Find where the given text appears and provide that cell's center as (x, y) coordinate. 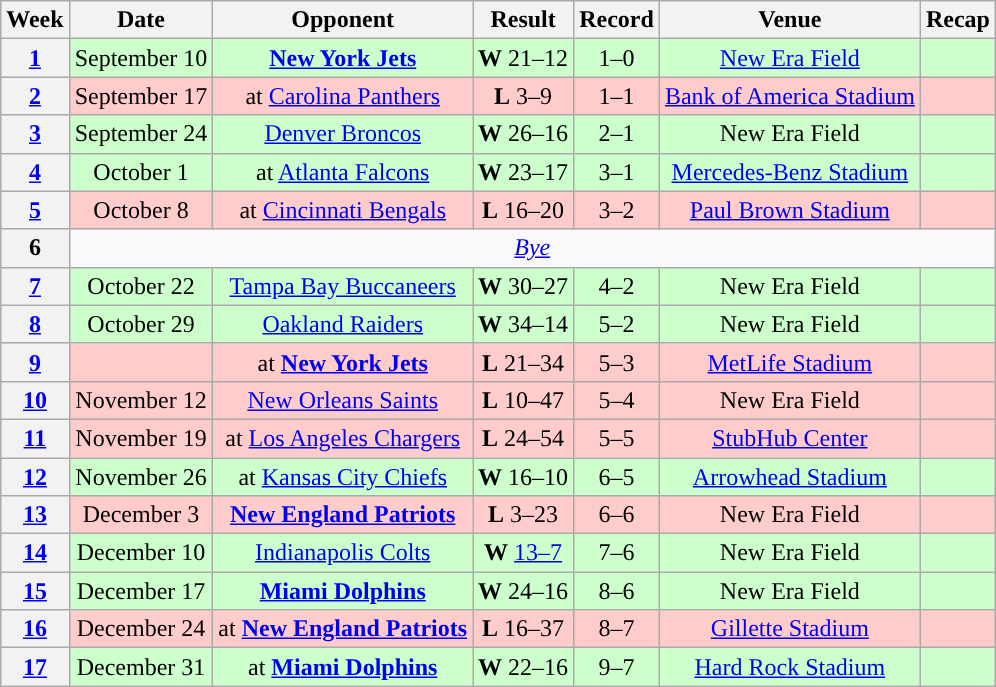
W 26–16 (524, 134)
4–2 (617, 286)
Recap (958, 20)
September 10 (141, 58)
11 (35, 438)
W 22–16 (524, 667)
3–2 (617, 210)
December 10 (141, 553)
Bank of America Stadium (790, 96)
New York Jets (343, 58)
13 (35, 515)
December 17 (141, 591)
Hard Rock Stadium (790, 667)
Result (524, 20)
Mercedes-Benz Stadium (790, 172)
Indianapolis Colts (343, 553)
MetLife Stadium (790, 362)
at Miami Dolphins (343, 667)
Tampa Bay Buccaneers (343, 286)
at Los Angeles Chargers (343, 438)
8–7 (617, 629)
Oakland Raiders (343, 324)
17 (35, 667)
8 (35, 324)
L 21–34 (524, 362)
December 3 (141, 515)
October 1 (141, 172)
3–1 (617, 172)
Miami Dolphins (343, 591)
6 (35, 248)
L 10–47 (524, 400)
Bye (532, 248)
W 24–16 (524, 591)
6–5 (617, 477)
September 24 (141, 134)
December 24 (141, 629)
7 (35, 286)
1–1 (617, 96)
New Orleans Saints (343, 400)
8–6 (617, 591)
Week (35, 20)
at Kansas City Chiefs (343, 477)
1–0 (617, 58)
L 3–23 (524, 515)
W 34–14 (524, 324)
L 16–20 (524, 210)
at Cincinnati Bengals (343, 210)
L 3–9 (524, 96)
5 (35, 210)
at Carolina Panthers (343, 96)
4 (35, 172)
New England Patriots (343, 515)
W 30–27 (524, 286)
October 22 (141, 286)
Gillette Stadium (790, 629)
L 24–54 (524, 438)
Opponent (343, 20)
September 17 (141, 96)
10 (35, 400)
October 29 (141, 324)
Arrowhead Stadium (790, 477)
at New York Jets (343, 362)
3 (35, 134)
Paul Brown Stadium (790, 210)
November 12 (141, 400)
W 23–17 (524, 172)
W 16–10 (524, 477)
9 (35, 362)
15 (35, 591)
Denver Broncos (343, 134)
9–7 (617, 667)
14 (35, 553)
5–4 (617, 400)
at New England Patriots (343, 629)
1 (35, 58)
Venue (790, 20)
at Atlanta Falcons (343, 172)
November 19 (141, 438)
November 26 (141, 477)
December 31 (141, 667)
5–3 (617, 362)
StubHub Center (790, 438)
Record (617, 20)
5–5 (617, 438)
5–2 (617, 324)
6–6 (617, 515)
2 (35, 96)
W 21–12 (524, 58)
2–1 (617, 134)
7–6 (617, 553)
Date (141, 20)
16 (35, 629)
October 8 (141, 210)
W 13–7 (524, 553)
L 16–37 (524, 629)
12 (35, 477)
